Identify which cell holds the provided text, then report its [X, Y] central coordinate. 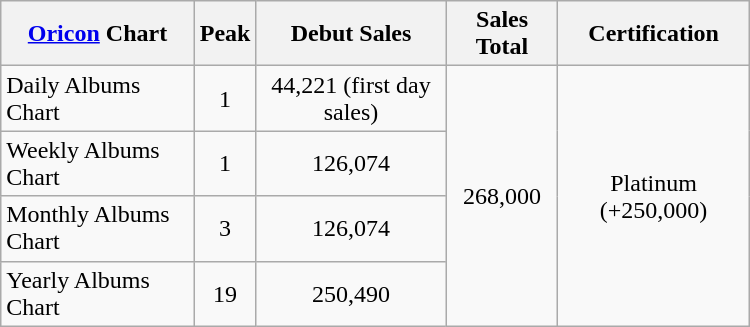
Debut Sales [351, 34]
3 [225, 228]
Monthly Albums Chart [98, 228]
Oricon Chart [98, 34]
Yearly Albums Chart [98, 294]
268,000 [502, 196]
250,490 [351, 294]
Certification [654, 34]
Weekly Albums Chart [98, 164]
44,221 (first day sales) [351, 98]
Peak [225, 34]
Platinum (+250,000) [654, 196]
19 [225, 294]
Sales Total [502, 34]
Daily Albums Chart [98, 98]
